Locate the cell with the specified text and output its (X, Y) center coordinate. 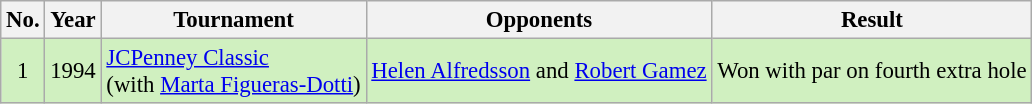
1 (23, 72)
Tournament (234, 20)
Year (73, 20)
Won with par on fourth extra hole (872, 72)
1994 (73, 72)
JCPenney Classic(with Marta Figueras-Dotti) (234, 72)
No. (23, 20)
Opponents (539, 20)
Helen Alfredsson and Robert Gamez (539, 72)
Result (872, 20)
